Extract the (X, Y) coordinate from the center of the cell holding the provided text.  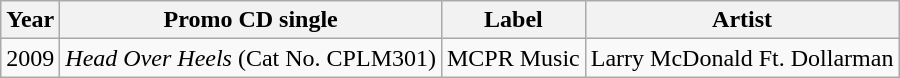
Year (30, 20)
Artist (742, 20)
Label (513, 20)
Promo CD single (251, 20)
2009 (30, 58)
MCPR Music (513, 58)
Head Over Heels (Cat No. CPLM301) (251, 58)
Larry McDonald Ft. Dollarman (742, 58)
